Return [x, y] of the center of cell containing provided text 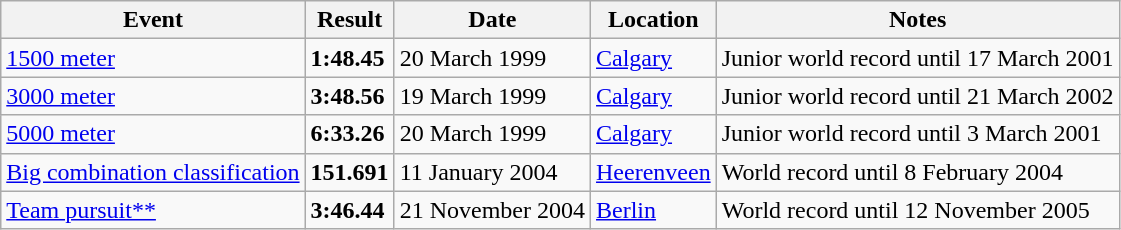
Berlin [654, 210]
11 January 2004 [492, 172]
3:46.44 [350, 210]
Junior world record until 17 March 2001 [918, 58]
Event [153, 20]
3:48.56 [350, 96]
6:33.26 [350, 134]
21 November 2004 [492, 210]
151.691 [350, 172]
Heerenveen [654, 172]
3000 meter [153, 96]
Result [350, 20]
Team pursuit** [153, 210]
Junior world record until 21 March 2002 [918, 96]
19 March 1999 [492, 96]
5000 meter [153, 134]
Junior world record until 3 March 2001 [918, 134]
World record until 12 November 2005 [918, 210]
Location [654, 20]
World record until 8 February 2004 [918, 172]
1500 meter [153, 58]
1:48.45 [350, 58]
Notes [918, 20]
Big combination classification [153, 172]
Date [492, 20]
